Provide the (X, Y) coordinate of the cell's center where the given text is located.  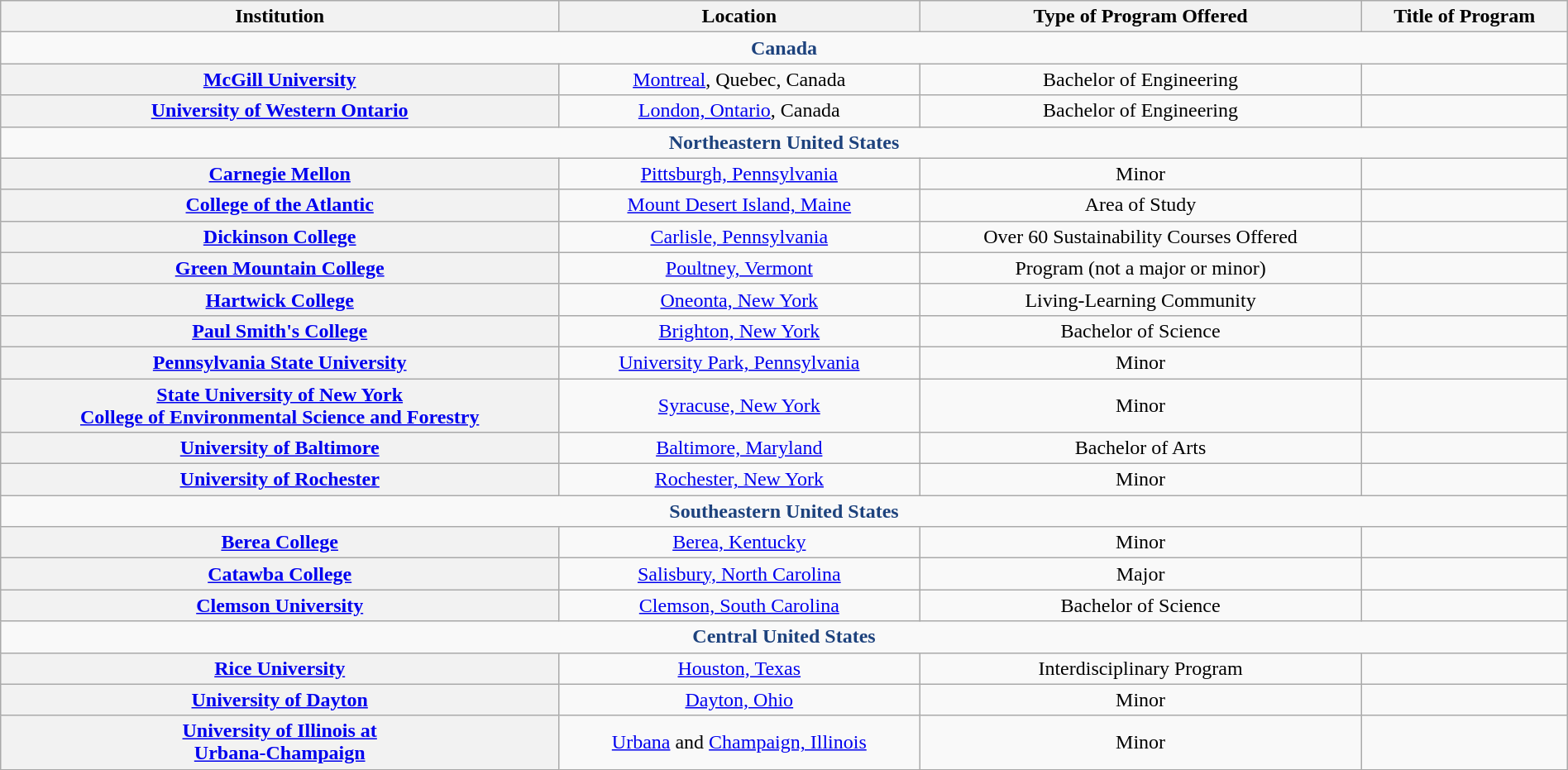
McGill University (280, 79)
Catawba College (280, 574)
University of Baltimore (280, 448)
Bachelor of Arts (1140, 448)
Oneonta, New York (739, 299)
London, Ontario, Canada (739, 111)
Program (not a major or minor) (1140, 268)
University Park, Pennsylvania (739, 362)
Mount Desert Island, Maine (739, 205)
Area of Study (1140, 205)
Living-Learning Community (1140, 299)
University of Rochester (280, 480)
Carlisle, Pennsylvania (739, 237)
College of the Atlantic (280, 205)
Berea College (280, 543)
Northeastern United States (784, 142)
Green Mountain College (280, 268)
Salisbury, North Carolina (739, 574)
Canada (784, 48)
Baltimore, Maryland (739, 448)
Pennsylvania State University (280, 362)
Clemson University (280, 605)
Brighton, New York (739, 331)
Major (1140, 574)
Title of Program (1464, 17)
Southeastern United States (784, 511)
Location (739, 17)
University of Illinois atUrbana-Champaign (280, 743)
University of Dayton (280, 700)
Syracuse, New York (739, 405)
Paul Smith's College (280, 331)
Over 60 Sustainability Courses Offered (1140, 237)
Dickinson College (280, 237)
Dayton, Ohio (739, 700)
Institution (280, 17)
Carnegie Mellon (280, 174)
Rice University (280, 668)
State University of New YorkCollege of Environmental Science and Forestry (280, 405)
Poultney, Vermont (739, 268)
Berea, Kentucky (739, 543)
Clemson, South Carolina (739, 605)
Pittsburgh, Pennsylvania (739, 174)
Hartwick College (280, 299)
Houston, Texas (739, 668)
Interdisciplinary Program (1140, 668)
University of Western Ontario (280, 111)
Montreal, Quebec, Canada (739, 79)
Type of Program Offered (1140, 17)
Central United States (784, 637)
Urbana and Champaign, Illinois (739, 743)
Rochester, New York (739, 480)
